Output the [X, Y] coordinate of the center of the cell containing the given text.  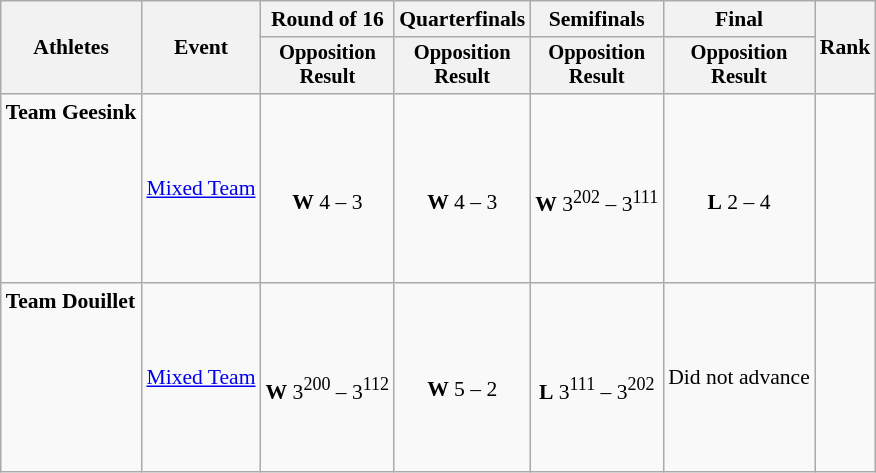
Quarterfinals [462, 19]
Did not advance [739, 378]
Team Geesink [72, 188]
W 5 – 2 [462, 378]
Round of 16 [328, 19]
Team Douillet [72, 378]
L 2 – 4 [739, 188]
Athletes [72, 48]
Final [739, 19]
L 3111 – 3202 [596, 378]
Rank [846, 48]
W 3200 – 3112 [328, 378]
W 3202 – 3111 [596, 188]
Event [200, 48]
Semifinals [596, 19]
